Return the (x, y) coordinate for the center point of the cell that contains the specified text.  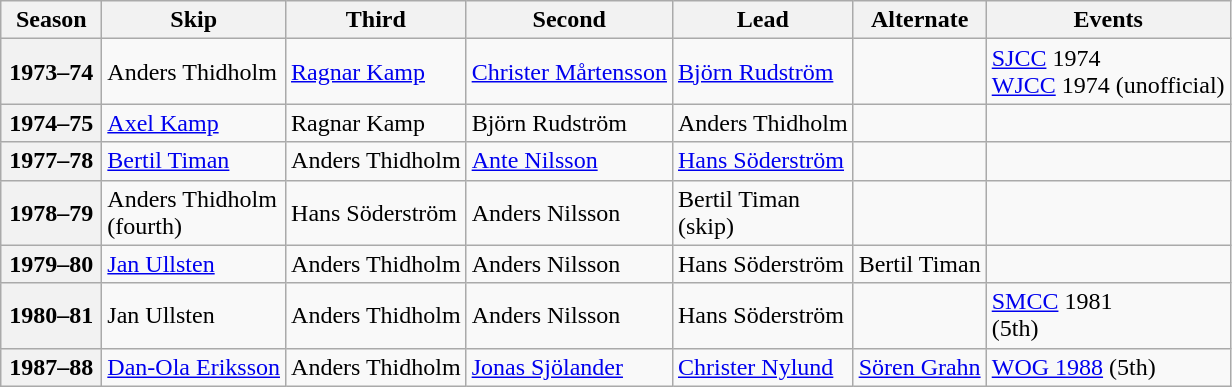
Third (376, 20)
SJCC 1974 WJCC 1974 (unofficial) (1108, 72)
Skip (194, 20)
1978–79 (52, 212)
Alternate (920, 20)
1973–74 (52, 72)
1980–81 (52, 316)
Christer Mårtensson (569, 72)
Bertil Timan(skip) (762, 212)
1974–75 (52, 123)
Anders Thidholm(fourth) (194, 212)
Axel Kamp (194, 123)
1979–80 (52, 264)
SMCC 1981 (5th) (1108, 316)
WOG 1988 (5th) (1108, 367)
Ante Nilsson (569, 161)
Second (569, 20)
1987–88 (52, 367)
1977–78 (52, 161)
Season (52, 20)
Events (1108, 20)
Lead (762, 20)
Sören Grahn (920, 367)
Christer Nylund (762, 367)
Jonas Sjölander (569, 367)
Dan-Ola Eriksson (194, 367)
